From the cell containing the given text, extract its center point as (X, Y) coordinate. 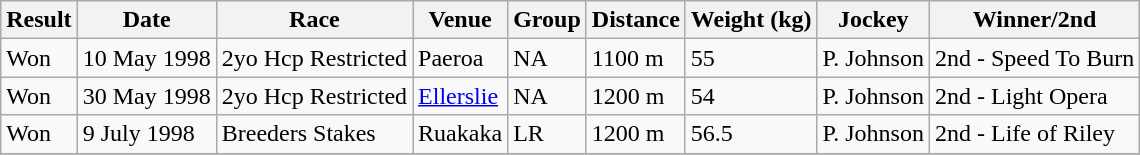
56.5 (751, 134)
Weight (kg) (751, 20)
9 July 1998 (146, 134)
LR (548, 134)
Result (39, 20)
Distance (636, 20)
Paeroa (460, 58)
Date (146, 20)
1100 m (636, 58)
Ruakaka (460, 134)
10 May 1998 (146, 58)
30 May 1998 (146, 96)
55 (751, 58)
Venue (460, 20)
54 (751, 96)
Race (314, 20)
2nd - Life of Riley (1034, 134)
Breeders Stakes (314, 134)
Jockey (873, 20)
Winner/2nd (1034, 20)
2nd - Speed To Burn (1034, 58)
2nd - Light Opera (1034, 96)
Ellerslie (460, 96)
Group (548, 20)
